Return (x, y) of the center of cell containing provided text 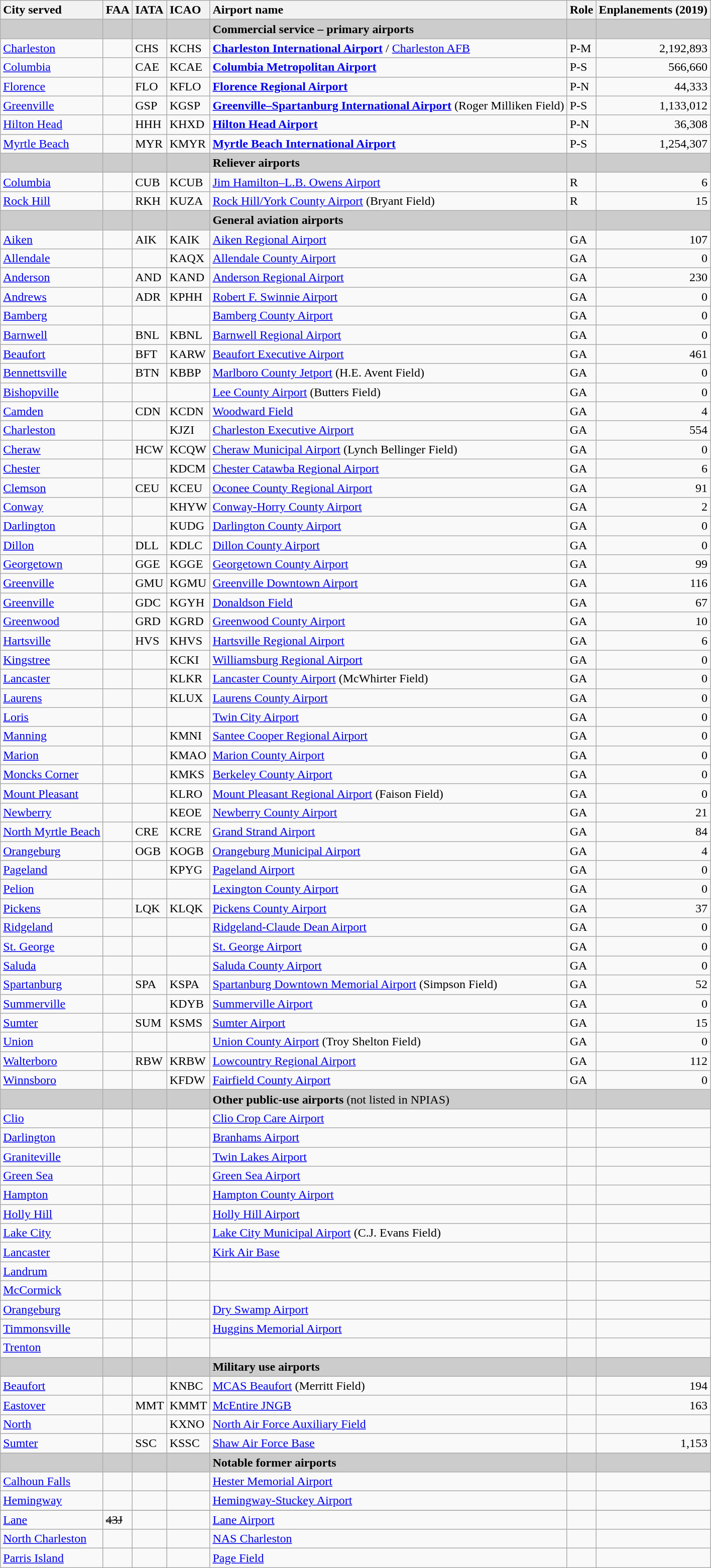
Robert F. Swinnie Airport (389, 297)
KHXD (188, 125)
Saluda County Airport (389, 966)
Mount Pleasant (52, 793)
KCHS (188, 48)
KLUX (188, 698)
KMYR (188, 144)
Kingstree (52, 660)
Loris (52, 717)
Dillon (52, 545)
IATA (150, 10)
Green Sea (52, 1176)
Barnwell Regional Airport (389, 335)
84 (653, 831)
KSMS (188, 1023)
Charleston International Airport / Charleston AFB (389, 48)
Union County Airport (Troy Shelton Field) (389, 1042)
Bennettsville (52, 373)
Military use airports (389, 1367)
Pelion (52, 889)
Saluda (52, 966)
MMT (150, 1405)
Aiken Regional Airport (389, 239)
Santee Cooper Regional Airport (389, 736)
Oconee County Regional Airport (389, 488)
Role (581, 10)
KGMU (188, 583)
Hampton (52, 1195)
KGRD (188, 622)
Barnwell (52, 335)
North (52, 1424)
Summerville Airport (389, 1004)
KAIK (188, 239)
Ridgeland-Claude Dean Airport (389, 927)
1,153 (653, 1443)
KCDN (188, 411)
Ridgeland (52, 927)
2,192,893 (653, 48)
Hemingway-Stuckey Airport (389, 1501)
Green Sea Airport (389, 1176)
KCKI (188, 660)
LQK (150, 908)
CUB (150, 182)
Manning (52, 736)
566,660 (653, 67)
Florence Regional Airport (389, 86)
Fairfield County Airport (389, 1080)
KSPA (188, 985)
Conway (52, 507)
AIK (150, 239)
KCAE (188, 67)
Mount Pleasant Regional Airport (Faison Field) (389, 793)
Lee County Airport (Butters Field) (389, 392)
SUM (150, 1023)
FLO (150, 86)
Newberry (52, 812)
KGYH (188, 602)
Trenton (52, 1348)
Branhams Airport (389, 1137)
Anderson (52, 278)
KAND (188, 278)
Lane Airport (389, 1520)
KEOE (188, 812)
36,308 (653, 125)
GDC (150, 602)
Williamsburg Regional Airport (389, 660)
Landrum (52, 1271)
Parris Island (52, 1558)
Allendale (52, 259)
Myrtle Beach (52, 144)
Greenwood (52, 622)
KGGE (188, 564)
SSC (150, 1443)
1,254,307 (653, 144)
Timmonsville (52, 1329)
Union (52, 1042)
CEU (150, 488)
Marion (52, 755)
Andrews (52, 297)
Graniteville (52, 1156)
KCUB (188, 182)
KCRE (188, 831)
Lexington County Airport (389, 889)
554 (653, 430)
Notable former airports (389, 1463)
Moncks Corner (52, 774)
KGSP (188, 105)
Lowcountry Regional Airport (389, 1061)
Shaw Air Force Base (389, 1443)
163 (653, 1405)
Other public-use airports (not listed in NPIAS) (389, 1099)
KMNI (188, 736)
Hampton County Airport (389, 1195)
Greenville–Spartanburg International Airport (Roger Milliken Field) (389, 105)
Holly Hill Airport (389, 1214)
Rock Hill (52, 201)
KMAO (188, 755)
Calhoun Falls (52, 1482)
Holly Hill (52, 1214)
Beaufort Executive Airport (389, 354)
Lancaster County Airport (McWhirter Field) (389, 679)
Summerville (52, 1004)
Greenville Downtown Airport (389, 583)
Commercial service – primary airports (389, 29)
KDLC (188, 545)
Marlboro County Jetport (H.E. Avent Field) (389, 373)
KAQX (188, 259)
Spartanburg Downtown Memorial Airport (Simpson Field) (389, 985)
112 (653, 1061)
Eastover (52, 1405)
KPHH (188, 297)
Chester Catawba Regional Airport (389, 468)
Georgetown County Airport (389, 564)
KLKR (188, 679)
KDCM (188, 468)
CHS (150, 48)
KRBW (188, 1061)
Bamberg County Airport (389, 316)
Pageland (52, 870)
Jim Hamilton–L.B. Owens Airport (389, 182)
Berkeley County Airport (389, 774)
GGE (150, 564)
Grand Strand Airport (389, 831)
McEntire JNGB (389, 1405)
Winnsboro (52, 1080)
Myrtle Beach International Airport (389, 144)
Hester Memorial Airport (389, 1482)
RBW (150, 1061)
KFLO (188, 86)
Columbia Metropolitan Airport (389, 67)
CDN (150, 411)
Kirk Air Base (389, 1252)
KXNO (188, 1424)
Anderson Regional Airport (389, 278)
RKH (150, 201)
230 (653, 278)
Donaldson Field (389, 602)
Dillon County Airport (389, 545)
Clio Crop Care Airport (389, 1118)
HHH (150, 125)
AND (150, 278)
116 (653, 583)
St. George Airport (389, 946)
Pickens County Airport (389, 908)
KUZA (188, 201)
HCW (150, 449)
KDYB (188, 1004)
KLQK (188, 908)
Airport name (389, 10)
Chester (52, 468)
Georgetown (52, 564)
Allendale County Airport (389, 259)
Woodward Field (389, 411)
ADR (150, 297)
461 (653, 354)
Laurens County Airport (389, 698)
1,133,012 (653, 105)
Greenwood County Airport (389, 622)
Aiken (52, 239)
Pageland Airport (389, 870)
GMU (150, 583)
Hilton Head Airport (389, 125)
10 (653, 622)
General aviation airports (389, 220)
44,333 (653, 86)
KMKS (188, 774)
BFT (150, 354)
ICAO (188, 10)
KFDW (188, 1080)
KNBC (188, 1386)
KARW (188, 354)
Huggins Memorial Airport (389, 1329)
Rock Hill/York County Airport (Bryant Field) (389, 201)
Marion County Airport (389, 755)
Conway-Horry County Airport (389, 507)
P-M (581, 48)
KJZI (188, 430)
Hartsville Regional Airport (389, 641)
Florence (52, 86)
City served (52, 10)
43J (117, 1520)
KPYG (188, 870)
67 (653, 602)
CRE (150, 831)
99 (653, 564)
KHYW (188, 507)
Lake City Municipal Airport (C.J. Evans Field) (389, 1233)
Hilton Head (52, 125)
KCEU (188, 488)
194 (653, 1386)
SPA (150, 985)
Laurens (52, 698)
Charleston Executive Airport (389, 430)
MYR (150, 144)
Hartsville (52, 641)
Clemson (52, 488)
BNL (150, 335)
21 (653, 812)
Sumter Airport (389, 1023)
Walterboro (52, 1061)
Reliever airports (389, 163)
Camden (52, 411)
Pickens (52, 908)
HVS (150, 641)
KLRO (188, 793)
KOGB (188, 851)
Clio (52, 1118)
KCQW (188, 449)
MCAS Beaufort (Merritt Field) (389, 1386)
Cheraw Municipal Airport (Lynch Bellinger Field) (389, 449)
Bishopville (52, 392)
KHVS (188, 641)
DLL (150, 545)
52 (653, 985)
FAA (117, 10)
Enplanements (2019) (653, 10)
Bamberg (52, 316)
KBBP (188, 373)
KMMT (188, 1405)
North Air Force Auxiliary Field (389, 1424)
91 (653, 488)
GSP (150, 105)
Lane (52, 1520)
37 (653, 908)
Orangeburg Municipal Airport (389, 851)
KSSC (188, 1443)
Twin City Airport (389, 717)
North Myrtle Beach (52, 831)
CAE (150, 67)
McCormick (52, 1290)
Dry Swamp Airport (389, 1309)
Page Field (389, 1558)
OGB (150, 851)
St. George (52, 946)
2 (653, 507)
Cheraw (52, 449)
107 (653, 239)
GRD (150, 622)
North Charleston (52, 1539)
Darlington County Airport (389, 526)
KBNL (188, 335)
Twin Lakes Airport (389, 1156)
NAS Charleston (389, 1539)
Newberry County Airport (389, 812)
Lake City (52, 1233)
Spartanburg (52, 985)
BTN (150, 373)
KUDG (188, 526)
Hemingway (52, 1501)
